Capture the cell that displays the provided text and extract its [x, y] central coordinate. 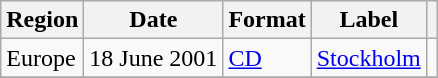
Label [368, 20]
Region [42, 20]
Format [267, 20]
CD [267, 58]
18 June 2001 [154, 58]
Date [154, 20]
Europe [42, 58]
Stockholm [368, 58]
